Pinpoint the cell where the given text exists, returning its [x, y] midpoint coordinate. 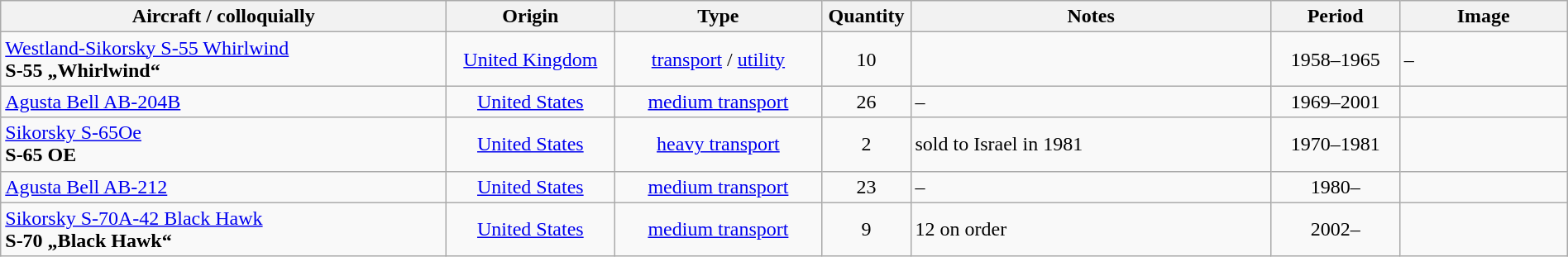
Agusta Bell AB-204B [223, 102]
heavy transport [718, 144]
Aircraft / colloquially [223, 17]
Westland-Sikorsky S-55 WhirlwindS-55 „Whirlwind“ [223, 59]
Sikorsky S-70A-42 Black HawkS-70 „Black Hawk“ [223, 230]
Type [718, 17]
23 [867, 187]
Sikorsky S-65OeS-65 OE [223, 144]
Period [1335, 17]
Notes [1091, 17]
Agusta Bell AB-212 [223, 187]
Quantity [867, 17]
1970–1981 [1335, 144]
United Kingdom [531, 59]
2002– [1335, 230]
sold to Israel in 1981 [1091, 144]
1969–2001 [1335, 102]
1958–1965 [1335, 59]
12 on order [1091, 230]
Image [1484, 17]
26 [867, 102]
transport / utility [718, 59]
2 [867, 144]
9 [867, 230]
Origin [531, 17]
10 [867, 59]
1980– [1335, 187]
